Return [X, Y] of the center of cell containing provided text 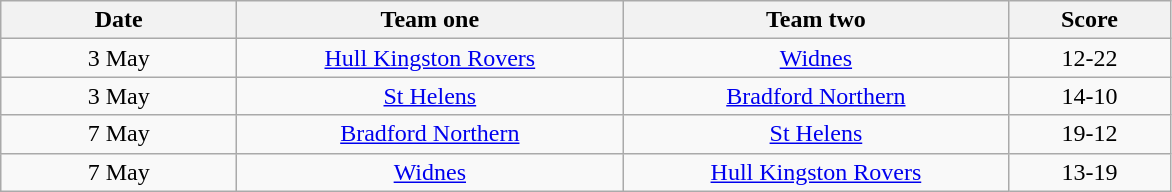
14-10 [1090, 96]
Team one [430, 20]
19-12 [1090, 134]
12-22 [1090, 58]
Team two [816, 20]
Date [119, 20]
13-19 [1090, 172]
Score [1090, 20]
